For the text-containing cell, return its midpoint in (x, y) coordinate format. 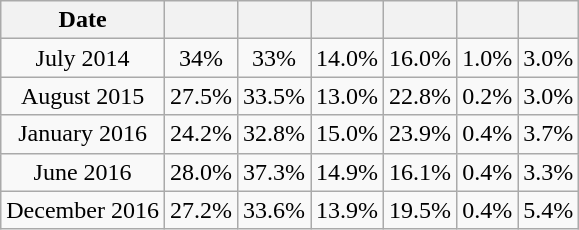
16.1% (420, 172)
June 2016 (83, 172)
27.5% (200, 96)
Date (83, 20)
33.5% (274, 96)
33.6% (274, 210)
1.0% (488, 58)
13.0% (348, 96)
15.0% (348, 134)
14.9% (348, 172)
32.8% (274, 134)
19.5% (420, 210)
23.9% (420, 134)
July 2014 (83, 58)
24.2% (200, 134)
27.2% (200, 210)
0.2% (488, 96)
January 2016 (83, 134)
16.0% (420, 58)
33% (274, 58)
22.8% (420, 96)
14.0% (348, 58)
3.7% (548, 134)
34% (200, 58)
13.9% (348, 210)
28.0% (200, 172)
5.4% (548, 210)
December 2016 (83, 210)
August 2015 (83, 96)
3.3% (548, 172)
37.3% (274, 172)
